Detect which cell encompasses the target text, then output its (x, y) center coordinate. 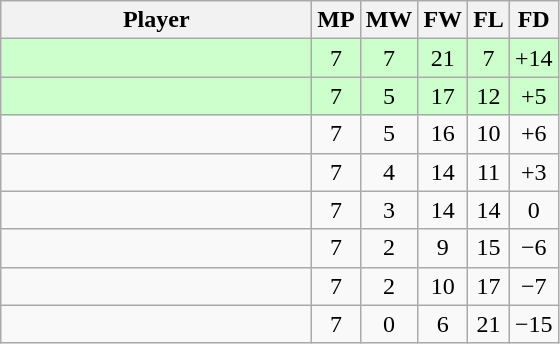
MP (336, 20)
9 (443, 248)
Player (156, 20)
FD (534, 20)
+14 (534, 58)
3 (389, 210)
12 (489, 96)
4 (389, 172)
+5 (534, 96)
FW (443, 20)
MW (389, 20)
−15 (534, 324)
15 (489, 248)
11 (489, 172)
+6 (534, 134)
6 (443, 324)
−7 (534, 286)
16 (443, 134)
−6 (534, 248)
FL (489, 20)
+3 (534, 172)
